Locate the cell with the specified text and output its (x, y) center coordinate. 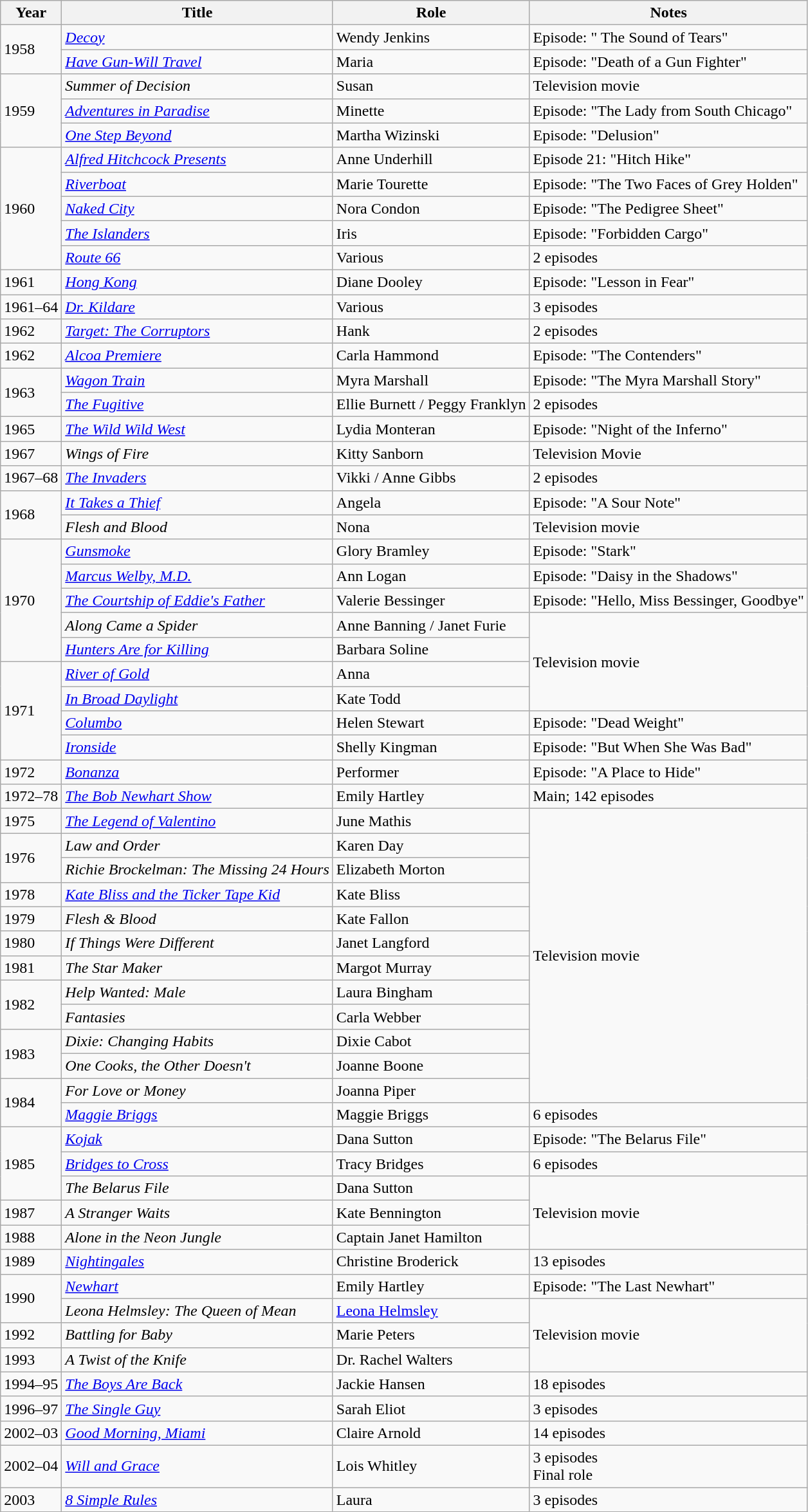
Year (31, 13)
Leona Helmsley (431, 1311)
Nona (431, 527)
The Invaders (197, 478)
The Legend of Valentino (197, 821)
The Fugitive (197, 405)
Marcus Welby, M.D. (197, 576)
Iris (431, 233)
Susan (431, 86)
Flesh & Blood (197, 919)
Episode: "Delusion" (668, 135)
Episode 21: "Hitch Hike" (668, 160)
The Wild Wild West (197, 429)
1993 (31, 1360)
The Islanders (197, 233)
1976 (31, 858)
Episode: "But When She Was Bad" (668, 748)
1959 (31, 111)
1994–95 (31, 1384)
Episode: "The Lady from South Chicago" (668, 111)
Alone in the Neon Jungle (197, 1237)
Good Morning, Miami (197, 1433)
Tracy Bridges (431, 1164)
Law and Order (197, 845)
Kate Bennington (431, 1213)
Valerie Bessinger (431, 600)
Have Gun-Will Travel (197, 62)
1979 (31, 919)
Episode: " The Sound of Tears" (668, 37)
The Bob Newhart Show (197, 797)
Alfred Hitchcock Presents (197, 160)
Anne Banning / Janet Furie (431, 625)
Martha Wizinski (431, 135)
3 episodesFinal role (668, 1466)
Episode: "The Belarus File" (668, 1139)
Adventures in Paradise (197, 111)
Episode: "The Two Faces of Grey Holden" (668, 184)
Fantasies (197, 1017)
14 episodes (668, 1433)
Claire Arnold (431, 1433)
Wagon Train (197, 380)
Glory Bramley (431, 551)
Dr. Kildare (197, 307)
Hunters Are for Killing (197, 649)
Nora Condon (431, 208)
Minette (431, 111)
Maria (431, 62)
1963 (31, 392)
Nightingales (197, 1262)
Help Wanted: Male (197, 992)
Laura (431, 1500)
A Twist of the Knife (197, 1360)
Kate Bliss (431, 894)
13 episodes (668, 1262)
Dixie: Changing Habits (197, 1041)
2003 (31, 1500)
Episode: "The Last Newhart" (668, 1286)
1985 (31, 1164)
Jackie Hansen (431, 1384)
Episode: "A Sour Note" (668, 502)
Episode: "Forbidden Cargo" (668, 233)
Episode: "A Place to Hide" (668, 772)
Angela (431, 502)
Main; 142 episodes (668, 797)
1996–97 (31, 1408)
1988 (31, 1237)
Episode: "The Pedigree Sheet" (668, 208)
Anna (431, 674)
Diane Dooley (431, 282)
1967 (31, 454)
Episode: "Lesson in Fear" (668, 282)
Kate Fallon (431, 919)
Flesh and Blood (197, 527)
Episode: "The Myra Marshall Story" (668, 380)
Episode: "Stark" (668, 551)
Wendy Jenkins (431, 37)
Carla Webber (431, 1017)
18 episodes (668, 1384)
The Courtship of Eddie's Father (197, 600)
Kate Bliss and the Ticker Tape Kid (197, 894)
Joanne Boone (431, 1065)
In Broad Daylight (197, 698)
Dr. Rachel Walters (431, 1360)
2002–04 (31, 1466)
1982 (31, 1004)
Kitty Sanborn (431, 454)
Target: The Corruptors (197, 331)
The Belarus File (197, 1188)
The Single Guy (197, 1408)
1960 (31, 208)
River of Gold (197, 674)
Episode: "The Contenders" (668, 356)
Helen Stewart (431, 723)
Performer (431, 772)
1978 (31, 894)
Laura Bingham (431, 992)
Title (197, 13)
1992 (31, 1335)
1970 (31, 600)
Episode: "Death of a Gun Fighter" (668, 62)
Marie Peters (431, 1335)
1967–68 (31, 478)
Lydia Monteran (431, 429)
Kate Todd (431, 698)
Will and Grace (197, 1466)
Elizabeth Morton (431, 870)
1965 (31, 429)
Sarah Eliot (431, 1408)
1971 (31, 710)
1983 (31, 1053)
1972 (31, 772)
A Stranger Waits (197, 1213)
Myra Marshall (431, 380)
Christine Broderick (431, 1262)
1958 (31, 50)
Karen Day (431, 845)
June Mathis (431, 821)
8 Simple Rules (197, 1500)
Dixie Cabot (431, 1041)
Ann Logan (431, 576)
Vikki / Anne Gibbs (431, 478)
1975 (31, 821)
2002–03 (31, 1433)
Shelly Kingman (431, 748)
Television Movie (668, 454)
Carla Hammond (431, 356)
1990 (31, 1298)
For Love or Money (197, 1091)
Battling for Baby (197, 1335)
Barbara Soline (431, 649)
Episode: "Hello, Miss Bessinger, Goodbye" (668, 600)
Kojak (197, 1139)
One Step Beyond (197, 135)
It Takes a Thief (197, 502)
The Boys Are Back (197, 1384)
Anne Underhill (431, 160)
1984 (31, 1103)
Columbo (197, 723)
Hank (431, 331)
Bridges to Cross (197, 1164)
Route 66 (197, 257)
Along Came a Spider (197, 625)
The Star Maker (197, 968)
Leona Helmsley: The Queen of Mean (197, 1311)
Episode: "Night of the Inferno" (668, 429)
Episode: "Dead Weight" (668, 723)
Richie Brockelman: The Missing 24 Hours (197, 870)
1961 (31, 282)
Captain Janet Hamilton (431, 1237)
Marie Tourette (431, 184)
Role (431, 13)
1989 (31, 1262)
Riverboat (197, 184)
Naked City (197, 208)
1968 (31, 515)
If Things Were Different (197, 943)
1972–78 (31, 797)
1980 (31, 943)
Summer of Decision (197, 86)
Alcoa Premiere (197, 356)
Hong Kong (197, 282)
Ellie Burnett / Peggy Franklyn (431, 405)
Janet Langford (431, 943)
Joanna Piper (431, 1091)
Decoy (197, 37)
Bonanza (197, 772)
Ironside (197, 748)
Wings of Fire (197, 454)
1987 (31, 1213)
One Cooks, the Other Doesn't (197, 1065)
Episode: "Daisy in the Shadows" (668, 576)
Notes (668, 13)
Newhart (197, 1286)
Lois Whitley (431, 1466)
Gunsmoke (197, 551)
Margot Murray (431, 968)
1981 (31, 968)
1961–64 (31, 307)
